Capture the cell that displays the provided text and extract its (x, y) central coordinate. 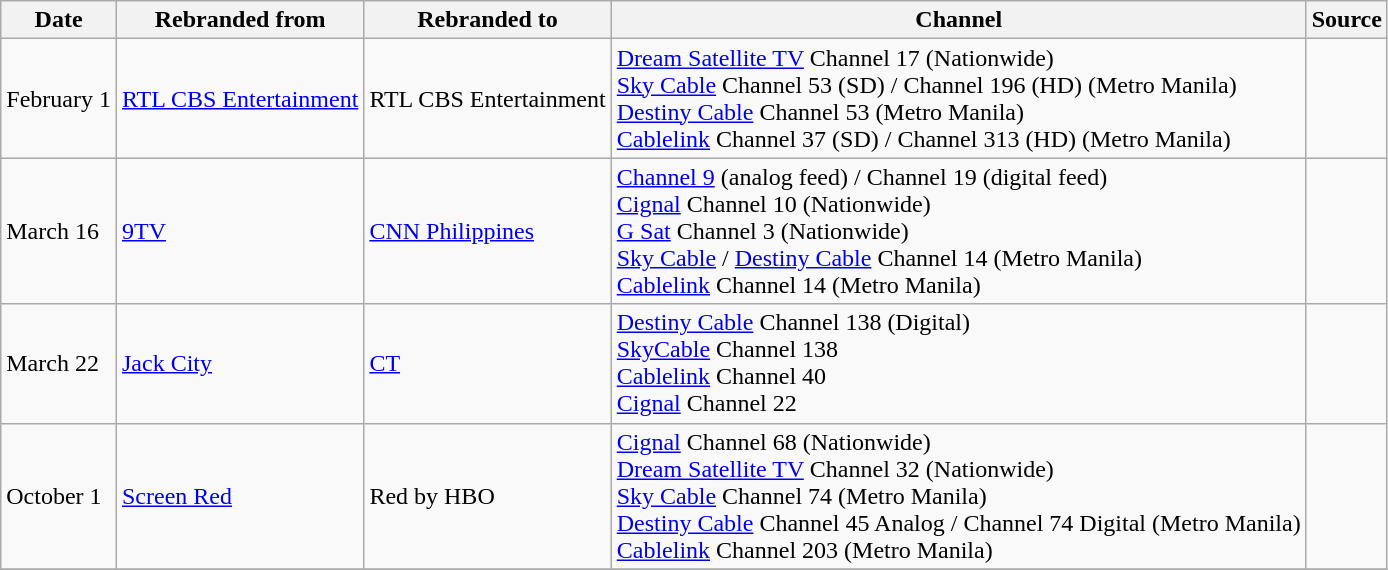
Rebranded to (488, 20)
Jack City (240, 364)
Rebranded from (240, 20)
Channel (958, 20)
Date (59, 20)
Red by HBO (488, 496)
CNN Philippines (488, 231)
February 1 (59, 98)
Destiny Cable Channel 138 (Digital)SkyCable Channel 138Cablelink Channel 40Cignal Channel 22 (958, 364)
October 1 (59, 496)
Screen Red (240, 496)
9TV (240, 231)
CT (488, 364)
March 16 (59, 231)
March 22 (59, 364)
Source (1346, 20)
